Pinpoint the cell where the given text exists, returning its (X, Y) midpoint coordinate. 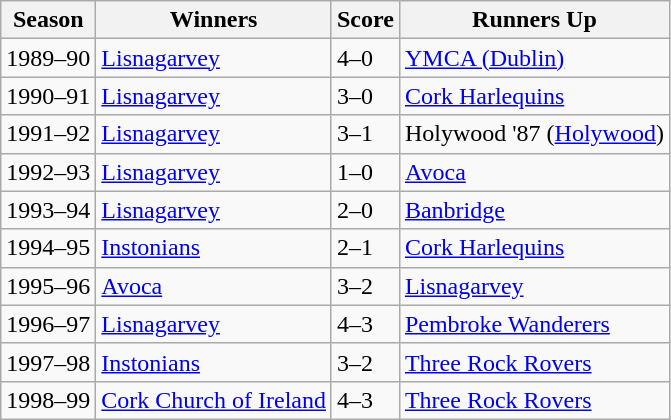
Cork Church of Ireland (214, 400)
2–1 (365, 248)
1–0 (365, 172)
1990–91 (48, 96)
4–0 (365, 58)
1995–96 (48, 286)
1993–94 (48, 210)
Pembroke Wanderers (534, 324)
Season (48, 20)
1998–99 (48, 400)
1991–92 (48, 134)
1994–95 (48, 248)
Banbridge (534, 210)
3–0 (365, 96)
2–0 (365, 210)
Runners Up (534, 20)
YMCA (Dublin) (534, 58)
1989–90 (48, 58)
1997–98 (48, 362)
1992–93 (48, 172)
Score (365, 20)
1996–97 (48, 324)
Winners (214, 20)
Holywood '87 (Holywood) (534, 134)
3–1 (365, 134)
